Identify which cell holds the provided text, then report its [X, Y] central coordinate. 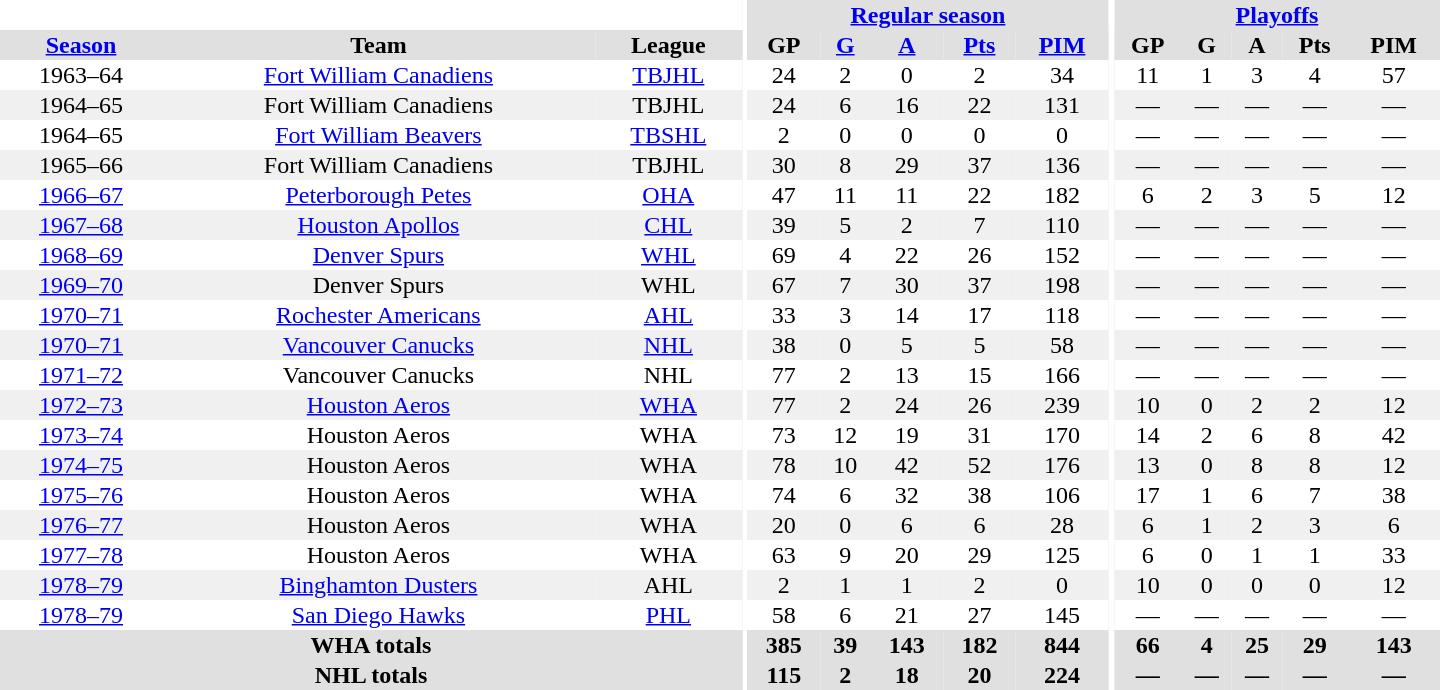
170 [1062, 435]
CHL [668, 225]
1976–77 [81, 525]
21 [906, 615]
1972–73 [81, 405]
TBSHL [668, 135]
145 [1062, 615]
Season [81, 45]
1971–72 [81, 375]
385 [784, 645]
198 [1062, 285]
63 [784, 555]
1966–67 [81, 195]
125 [1062, 555]
69 [784, 255]
34 [1062, 75]
1967–68 [81, 225]
Team [378, 45]
57 [1394, 75]
Binghamton Dusters [378, 585]
844 [1062, 645]
Houston Apollos [378, 225]
WHA totals [371, 645]
Fort William Beavers [378, 135]
52 [980, 465]
1973–74 [81, 435]
9 [845, 555]
San Diego Hawks [378, 615]
239 [1062, 405]
25 [1257, 645]
27 [980, 615]
NHL totals [371, 675]
18 [906, 675]
28 [1062, 525]
PHL [668, 615]
1968–69 [81, 255]
152 [1062, 255]
110 [1062, 225]
73 [784, 435]
1969–70 [81, 285]
1974–75 [81, 465]
1965–66 [81, 165]
136 [1062, 165]
Rochester Americans [378, 315]
Regular season [928, 15]
32 [906, 495]
66 [1148, 645]
Playoffs [1277, 15]
131 [1062, 105]
115 [784, 675]
118 [1062, 315]
31 [980, 435]
106 [1062, 495]
74 [784, 495]
166 [1062, 375]
League [668, 45]
1977–78 [81, 555]
176 [1062, 465]
78 [784, 465]
19 [906, 435]
Peterborough Petes [378, 195]
OHA [668, 195]
67 [784, 285]
224 [1062, 675]
16 [906, 105]
47 [784, 195]
1963–64 [81, 75]
1975–76 [81, 495]
15 [980, 375]
